Find where the given text appears and provide that cell's center as [X, Y] coordinate. 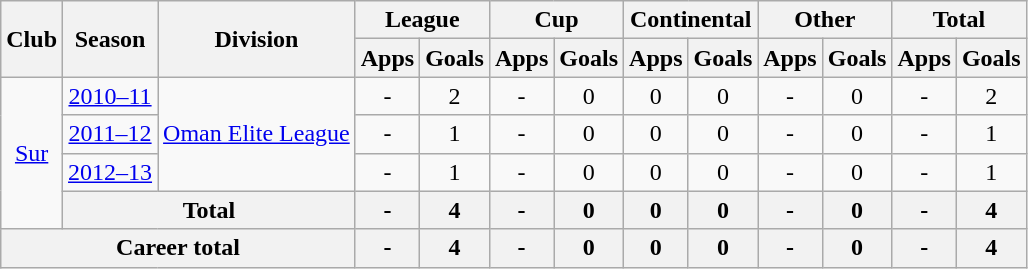
Club [32, 39]
2012–13 [110, 172]
Division [257, 39]
Season [110, 39]
2010–11 [110, 96]
Other [825, 20]
Cup [556, 20]
Oman Elite League [257, 134]
2011–12 [110, 134]
League [422, 20]
Continental [691, 20]
Sur [32, 153]
Career total [178, 248]
